Locate the cell with the specified text and output its [X, Y] center coordinate. 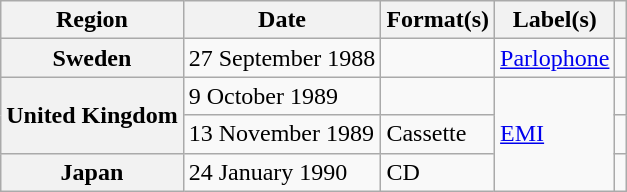
Date [282, 20]
Format(s) [438, 20]
Parlophone [555, 58]
CD [438, 172]
Label(s) [555, 20]
EMI [555, 134]
Region [92, 20]
Cassette [438, 134]
24 January 1990 [282, 172]
9 October 1989 [282, 96]
Sweden [92, 58]
13 November 1989 [282, 134]
United Kingdom [92, 115]
Japan [92, 172]
27 September 1988 [282, 58]
